Scan for the cell matching the given text and deliver its [X, Y] coordinate at center. 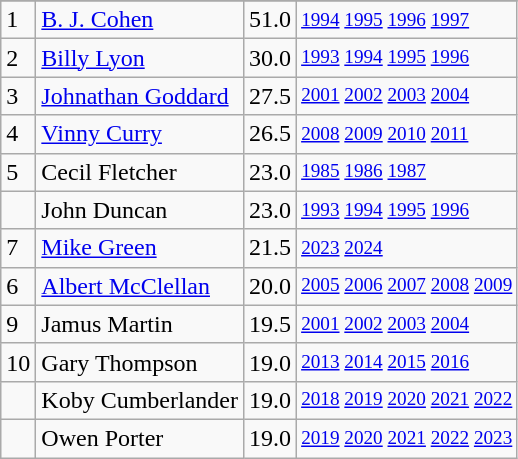
7 [18, 248]
27.5 [270, 96]
20.0 [270, 286]
30.0 [270, 58]
1994 1995 1996 1997 [407, 20]
Owen Porter [140, 438]
2018 2019 2020 2021 2022 [407, 400]
2019 2020 2021 2022 2023 [407, 438]
John Duncan [140, 210]
B. J. Cohen [140, 20]
2013 2014 2015 2016 [407, 362]
5 [18, 172]
Jamus Martin [140, 324]
2 [18, 58]
Cecil Fletcher [140, 172]
1 [18, 20]
2008 2009 2010 2011 [407, 134]
2023 2024 [407, 248]
3 [18, 96]
26.5 [270, 134]
51.0 [270, 20]
Albert McClellan [140, 286]
19.5 [270, 324]
4 [18, 134]
9 [18, 324]
6 [18, 286]
2005 2006 2007 2008 2009 [407, 286]
Vinny Curry [140, 134]
1985 1986 1987 [407, 172]
Mike Green [140, 248]
Johnathan Goddard [140, 96]
10 [18, 362]
Koby Cumberlander [140, 400]
Billy Lyon [140, 58]
21.5 [270, 248]
Gary Thompson [140, 362]
